Detect which cell encompasses the target text, then output its [x, y] center coordinate. 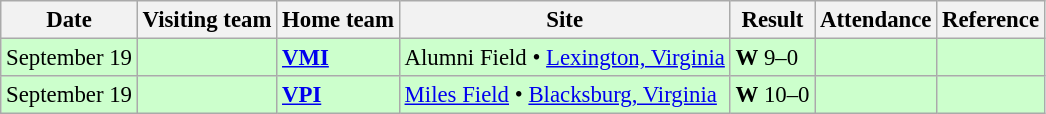
Miles Field • Blacksburg, Virginia [564, 95]
Reference [991, 20]
Site [564, 20]
VMI [338, 58]
Visiting team [206, 20]
Alumni Field • Lexington, Virginia [564, 58]
Home team [338, 20]
W 9–0 [772, 58]
VPI [338, 95]
Attendance [876, 20]
Result [772, 20]
Date [69, 20]
W 10–0 [772, 95]
